Extract the (X, Y) coordinate from the center of the cell holding the provided text.  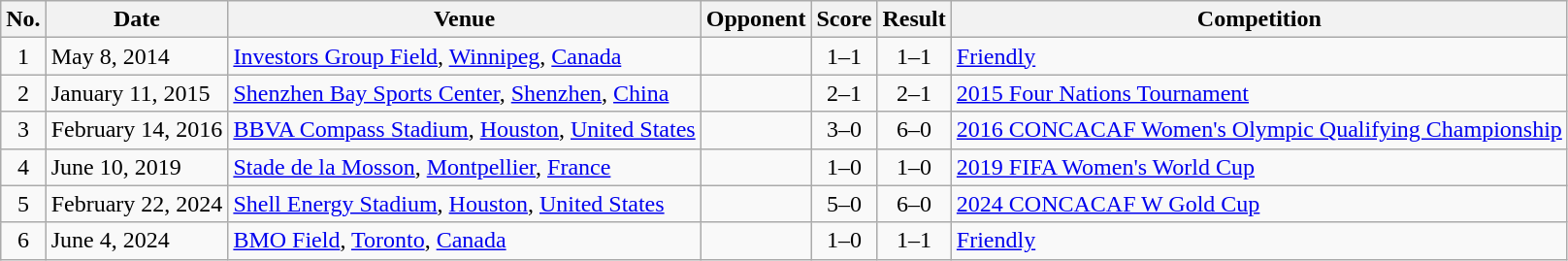
June 10, 2019 (137, 167)
Competition (1259, 19)
5–0 (844, 204)
May 8, 2014 (137, 56)
2015 Four Nations Tournament (1259, 93)
6 (23, 241)
BBVA Compass Stadium, Houston, United States (464, 130)
Shell Energy Stadium, Houston, United States (464, 204)
Shenzhen Bay Sports Center, Shenzhen, China (464, 93)
Venue (464, 19)
2024 CONCACAF W Gold Cup (1259, 204)
June 4, 2024 (137, 241)
Result (914, 19)
Stade de la Mosson, Montpellier, France (464, 167)
February 22, 2024 (137, 204)
3 (23, 130)
Date (137, 19)
4 (23, 167)
1 (23, 56)
BMO Field, Toronto, Canada (464, 241)
No. (23, 19)
2019 FIFA Women's World Cup (1259, 167)
Opponent (756, 19)
January 11, 2015 (137, 93)
Score (844, 19)
5 (23, 204)
2 (23, 93)
2016 CONCACAF Women's Olympic Qualifying Championship (1259, 130)
3–0 (844, 130)
February 14, 2016 (137, 130)
Investors Group Field, Winnipeg, Canada (464, 56)
